Return (X, Y) of the center of cell containing provided text 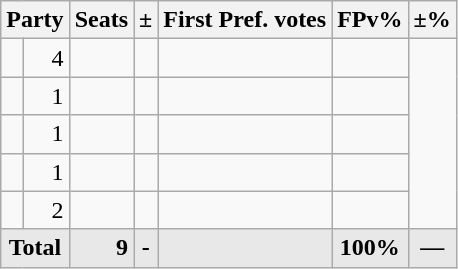
± (146, 20)
±% (432, 20)
- (146, 248)
Party (35, 20)
100% (370, 248)
FPv% (370, 20)
— (432, 248)
Total (35, 248)
2 (46, 210)
9 (101, 248)
Seats (101, 20)
First Pref. votes (245, 20)
4 (46, 58)
